Output the (X, Y) coordinate of the center of the cell containing the given text.  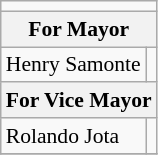
Rolando Jota (74, 136)
Henry Samonte (74, 65)
For Vice Mayor (79, 101)
For Mayor (79, 29)
